Pinpoint the cell where the given text exists, returning its [x, y] midpoint coordinate. 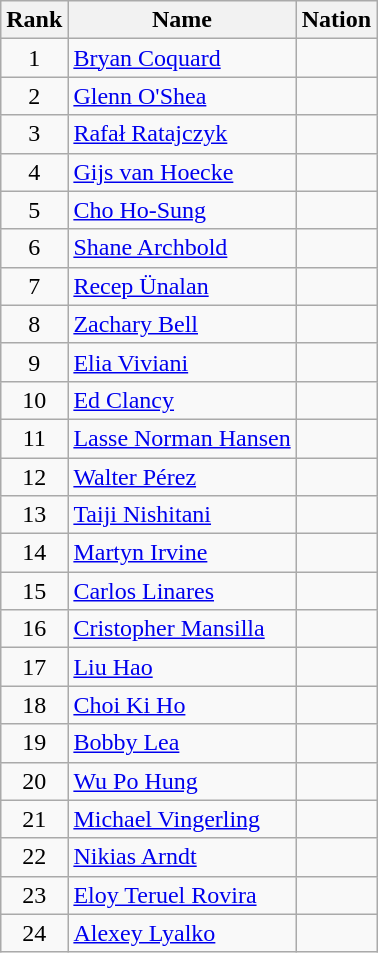
4 [34, 172]
8 [34, 324]
Alexey Lyalko [182, 933]
Lasse Norman Hansen [182, 438]
Gijs van Hoecke [182, 172]
Recep Ünalan [182, 286]
19 [34, 743]
Rank [34, 20]
3 [34, 134]
Bobby Lea [182, 743]
24 [34, 933]
6 [34, 248]
Bryan Coquard [182, 58]
Nation [336, 20]
Glenn O'Shea [182, 96]
Rafał Ratajczyk [182, 134]
Cristopher Mansilla [182, 629]
22 [34, 857]
Carlos Linares [182, 591]
Cho Ho-Sung [182, 210]
Nikias Arndt [182, 857]
Eloy Teruel Rovira [182, 895]
Choi Ki Ho [182, 705]
Michael Vingerling [182, 819]
Taiji Nishitani [182, 515]
Walter Pérez [182, 477]
Elia Viviani [182, 362]
1 [34, 58]
2 [34, 96]
Wu Po Hung [182, 781]
23 [34, 895]
10 [34, 400]
12 [34, 477]
7 [34, 286]
20 [34, 781]
Liu Hao [182, 667]
11 [34, 438]
Name [182, 20]
15 [34, 591]
Martyn Irvine [182, 553]
17 [34, 667]
14 [34, 553]
18 [34, 705]
Ed Clancy [182, 400]
Zachary Bell [182, 324]
16 [34, 629]
9 [34, 362]
13 [34, 515]
5 [34, 210]
Shane Archbold [182, 248]
21 [34, 819]
